Pinpoint the cell where the given text exists, returning its (x, y) midpoint coordinate. 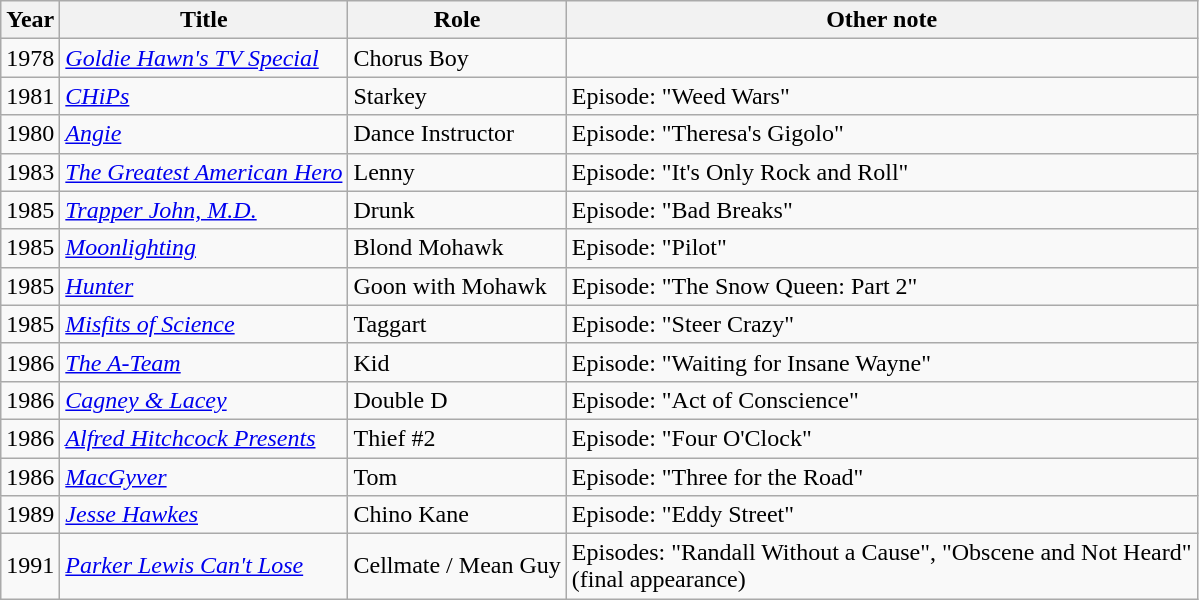
Parker Lewis Can't Lose (204, 566)
MacGyver (204, 477)
Episode: "Theresa's Gigolo" (882, 134)
Angie (204, 134)
Episode: "The Snow Queen: Part 2" (882, 286)
Dance Instructor (457, 134)
Starkey (457, 96)
Hunter (204, 286)
1983 (30, 172)
1989 (30, 515)
Episode: "Act of Conscience" (882, 400)
Episode: "Bad Breaks" (882, 210)
Episode: "Weed Wars" (882, 96)
Trapper John, M.D. (204, 210)
Episode: "Four O'Clock" (882, 438)
Chino Kane (457, 515)
Thief #2 (457, 438)
Cellmate / Mean Guy (457, 566)
Episode: "Eddy Street" (882, 515)
Tom (457, 477)
1981 (30, 96)
1980 (30, 134)
Double D (457, 400)
The A-Team (204, 362)
Drunk (457, 210)
Episode: "Steer Crazy" (882, 324)
Goldie Hawn's TV Special (204, 58)
Blond Mohawk (457, 248)
Episode: "It's Only Rock and Roll" (882, 172)
Role (457, 20)
Moonlighting (204, 248)
Goon with Mohawk (457, 286)
1978 (30, 58)
Alfred Hitchcock Presents (204, 438)
CHiPs (204, 96)
Cagney & Lacey (204, 400)
Jesse Hawkes (204, 515)
Chorus Boy (457, 58)
Episode: "Pilot" (882, 248)
The Greatest American Hero (204, 172)
Kid (457, 362)
1991 (30, 566)
Episode: "Three for the Road" (882, 477)
Misfits of Science (204, 324)
Title (204, 20)
Taggart (457, 324)
Episodes: "Randall Without a Cause", "Obscene and Not Heard"(final appearance) (882, 566)
Episode: "Waiting for Insane Wayne" (882, 362)
Lenny (457, 172)
Year (30, 20)
Other note (882, 20)
